Provide the (X, Y) coordinate of the cell's center where the given text is located.  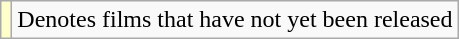
Denotes films that have not yet been released (235, 20)
